Determine the [x, y] coordinate at the center of the cell enclosing the given text.  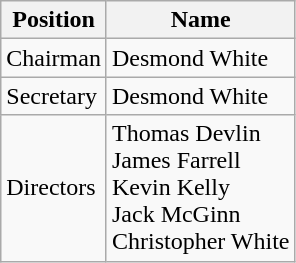
Thomas DevlinJames FarrellKevin KellyJack McGinnChristopher White [200, 188]
Directors [54, 188]
Chairman [54, 58]
Name [200, 20]
Secretary [54, 96]
Position [54, 20]
